Output the (X, Y) coordinate of the center of the cell containing the given text.  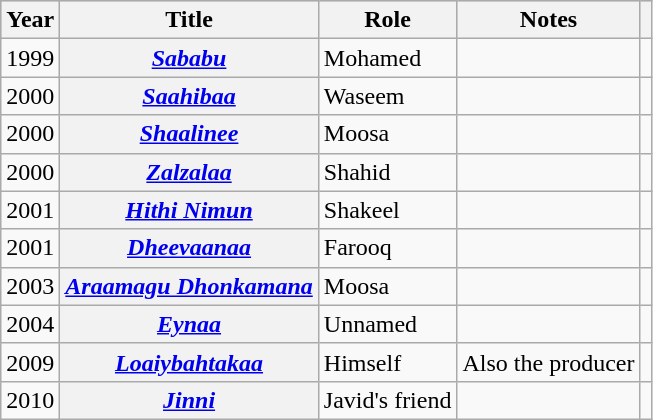
2010 (30, 400)
Javid's friend (388, 400)
Also the producer (548, 362)
2004 (30, 324)
Himself (388, 362)
Hithi Nimun (189, 210)
Loaiybahtakaa (189, 362)
Zalzalaa (189, 172)
2009 (30, 362)
2003 (30, 286)
Shakeel (388, 210)
1999 (30, 58)
Mohamed (388, 58)
Eynaa (189, 324)
Sababu (189, 58)
Waseem (388, 96)
Shaalinee (189, 134)
Saahibaa (189, 96)
Title (189, 20)
Year (30, 20)
Dheevaanaa (189, 248)
Jinni (189, 400)
Shahid (388, 172)
Araamagu Dhonkamana (189, 286)
Unnamed (388, 324)
Notes (548, 20)
Role (388, 20)
Farooq (388, 248)
